Scan for the cell matching the given text and deliver its (x, y) coordinate at center. 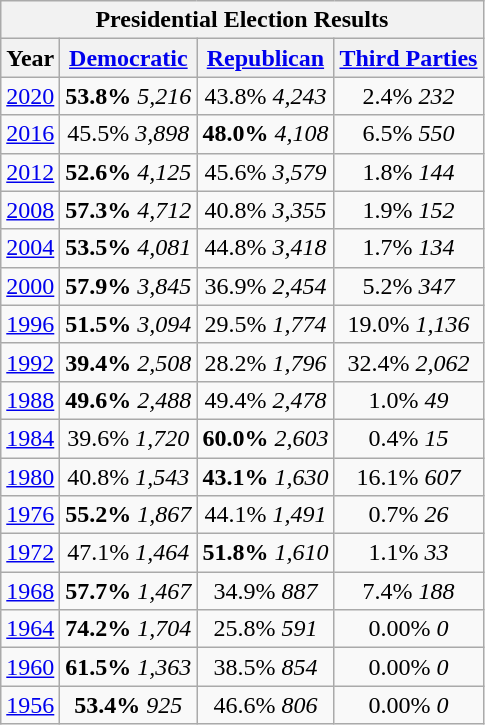
2012 (30, 172)
36.9% 2,454 (266, 286)
1968 (30, 591)
0.4% 15 (408, 438)
1.7% 134 (408, 248)
53.8% 5,216 (128, 96)
Presidential Election Results (242, 20)
1980 (30, 477)
1956 (30, 705)
40.8% 3,355 (266, 210)
38.5% 854 (266, 667)
2004 (30, 248)
46.6% 806 (266, 705)
57.7% 1,467 (128, 591)
1996 (30, 324)
34.9% 887 (266, 591)
43.8% 4,243 (266, 96)
45.5% 3,898 (128, 134)
47.1% 1,464 (128, 553)
51.8% 1,610 (266, 553)
1972 (30, 553)
29.5% 1,774 (266, 324)
16.1% 607 (408, 477)
32.4% 2,062 (408, 362)
Year (30, 58)
2.4% 232 (408, 96)
19.0% 1,136 (408, 324)
5.2% 347 (408, 286)
48.0% 4,108 (266, 134)
57.3% 4,712 (128, 210)
52.6% 4,125 (128, 172)
0.7% 26 (408, 515)
45.6% 3,579 (266, 172)
43.1% 1,630 (266, 477)
49.4% 2,478 (266, 400)
51.5% 3,094 (128, 324)
44.1% 1,491 (266, 515)
1.1% 33 (408, 553)
Democratic (128, 58)
25.8% 591 (266, 629)
2000 (30, 286)
Third Parties (408, 58)
1.9% 152 (408, 210)
1.8% 144 (408, 172)
7.4% 188 (408, 591)
2016 (30, 134)
61.5% 1,363 (128, 667)
74.2% 1,704 (128, 629)
1992 (30, 362)
1976 (30, 515)
1984 (30, 438)
1964 (30, 629)
57.9% 3,845 (128, 286)
Republican (266, 58)
60.0% 2,603 (266, 438)
2020 (30, 96)
39.4% 2,508 (128, 362)
28.2% 1,796 (266, 362)
49.6% 2,488 (128, 400)
39.6% 1,720 (128, 438)
1988 (30, 400)
1960 (30, 667)
2008 (30, 210)
40.8% 1,543 (128, 477)
1.0% 49 (408, 400)
55.2% 1,867 (128, 515)
6.5% 550 (408, 134)
53.4% 925 (128, 705)
44.8% 3,418 (266, 248)
53.5% 4,081 (128, 248)
